Output the [X, Y] coordinate of the center of the cell containing the given text.  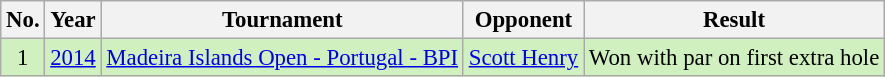
No. [23, 20]
2014 [73, 58]
Year [73, 20]
Scott Henry [523, 58]
Tournament [282, 20]
Madeira Islands Open - Portugal - BPI [282, 58]
Opponent [523, 20]
Result [734, 20]
Won with par on first extra hole [734, 58]
1 [23, 58]
